For the text-containing cell, return its midpoint in (X, Y) coordinate format. 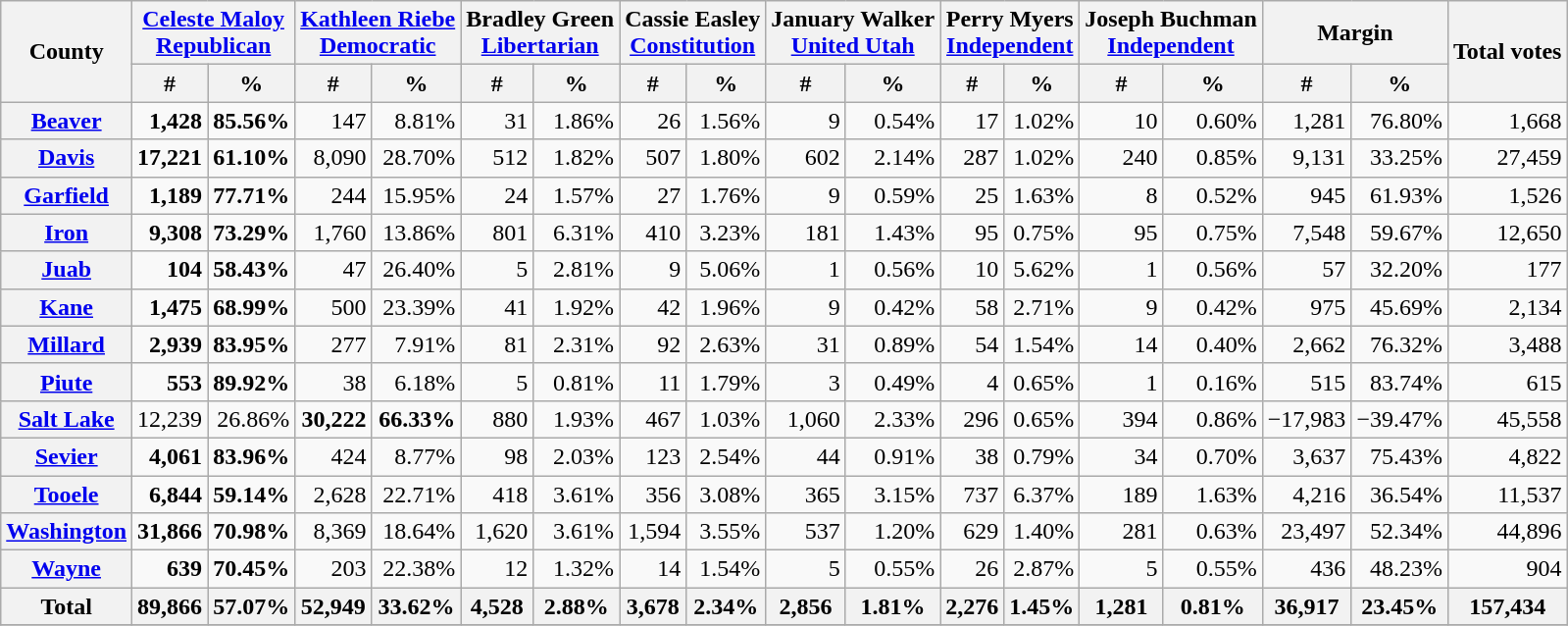
2.14% (892, 158)
Margin (1355, 33)
8 (1122, 195)
85.56% (251, 121)
1.76% (726, 195)
76.32% (1400, 344)
0.86% (1212, 419)
83.96% (251, 456)
507 (653, 158)
8,369 (333, 532)
244 (333, 195)
4,822 (1507, 456)
2.33% (892, 419)
0.52% (1212, 195)
1,760 (333, 233)
0.91% (892, 456)
89,866 (171, 606)
1.79% (726, 382)
0.70% (1212, 456)
22.38% (416, 569)
9,131 (1306, 158)
Juab (67, 270)
58 (973, 307)
1.81% (892, 606)
59.67% (1400, 233)
Joseph BuchmanIndependent (1171, 33)
22.71% (416, 494)
Cassie EasleyConstitution (692, 33)
0.16% (1212, 382)
28.70% (416, 158)
Total (67, 606)
3.08% (726, 494)
2.81% (577, 270)
1.03% (726, 419)
Kathleen RiebeDemocratic (379, 33)
57 (1306, 270)
45.69% (1400, 307)
181 (806, 233)
424 (333, 456)
27,459 (1507, 158)
Beaver (67, 121)
737 (973, 494)
1.86% (577, 121)
500 (333, 307)
26.86% (251, 419)
203 (333, 569)
1.57% (577, 195)
−39.47% (1400, 419)
8.77% (416, 456)
0.85% (1212, 158)
365 (806, 494)
1.40% (1041, 532)
Total votes (1507, 51)
2.54% (726, 456)
70.45% (251, 569)
467 (653, 419)
57.07% (251, 606)
2,939 (171, 344)
45,558 (1507, 419)
1.32% (577, 569)
92 (653, 344)
2.31% (577, 344)
Wayne (67, 569)
2,662 (1306, 344)
Davis (67, 158)
61.93% (1400, 195)
Perry MyersIndependent (1010, 33)
59.14% (251, 494)
537 (806, 532)
2,276 (973, 606)
515 (1306, 382)
Bradley GreenLibertarian (540, 33)
January WalkerUnited Utah (853, 33)
2,856 (806, 606)
553 (171, 382)
7.91% (416, 344)
12 (497, 569)
1,189 (171, 195)
County (67, 51)
33.62% (416, 606)
0.49% (892, 382)
6,844 (171, 494)
61.10% (251, 158)
945 (1306, 195)
3,637 (1306, 456)
1.20% (892, 532)
3,678 (653, 606)
880 (497, 419)
8.81% (416, 121)
68.99% (251, 307)
3,488 (1507, 344)
26.40% (416, 270)
Piute (67, 382)
52,949 (333, 606)
639 (171, 569)
52.34% (1400, 532)
Washington (67, 532)
31,866 (171, 532)
9,308 (171, 233)
1.56% (726, 121)
44 (806, 456)
48.23% (1400, 569)
32.20% (1400, 270)
1,428 (171, 121)
1.92% (577, 307)
83.95% (251, 344)
23.45% (1400, 606)
287 (973, 158)
33.25% (1400, 158)
0.63% (1212, 532)
4,061 (171, 456)
24 (497, 195)
47 (333, 270)
4,216 (1306, 494)
30,222 (333, 419)
1.93% (577, 419)
11 (653, 382)
−17,983 (1306, 419)
36,917 (1306, 606)
27 (653, 195)
602 (806, 158)
157,434 (1507, 606)
629 (973, 532)
356 (653, 494)
3.23% (726, 233)
123 (653, 456)
277 (333, 344)
44,896 (1507, 532)
6.18% (416, 382)
98 (497, 456)
36.54% (1400, 494)
104 (171, 270)
801 (497, 233)
Kane (67, 307)
34 (1122, 456)
77.71% (251, 195)
0.79% (1041, 456)
418 (497, 494)
42 (653, 307)
17 (973, 121)
904 (1507, 569)
2.87% (1041, 569)
66.33% (416, 419)
6.37% (1041, 494)
5.62% (1041, 270)
70.98% (251, 532)
4 (973, 382)
11,537 (1507, 494)
1.43% (892, 233)
1.96% (726, 307)
2.88% (577, 606)
2.71% (1041, 307)
83.74% (1400, 382)
12,239 (171, 419)
410 (653, 233)
Sevier (67, 456)
436 (1306, 569)
2.34% (726, 606)
189 (1122, 494)
54 (973, 344)
75.43% (1400, 456)
13.86% (416, 233)
1.80% (726, 158)
0.89% (892, 344)
12,650 (1507, 233)
17,221 (171, 158)
Celeste MaloyRepublican (214, 33)
1,060 (806, 419)
296 (973, 419)
23.39% (416, 307)
2.63% (726, 344)
76.80% (1400, 121)
Iron (67, 233)
1,526 (1507, 195)
1,620 (497, 532)
Salt Lake (67, 419)
394 (1122, 419)
3.55% (726, 532)
58.43% (251, 270)
975 (1306, 307)
2,628 (333, 494)
177 (1507, 270)
81 (497, 344)
1,475 (171, 307)
4,528 (497, 606)
18.64% (416, 532)
41 (497, 307)
2,134 (1507, 307)
Garfield (67, 195)
0.40% (1212, 344)
25 (973, 195)
2.03% (577, 456)
615 (1507, 382)
5.06% (726, 270)
3.15% (892, 494)
147 (333, 121)
Tooele (67, 494)
0.60% (1212, 121)
240 (1122, 158)
1,668 (1507, 121)
6.31% (577, 233)
1.82% (577, 158)
0.59% (892, 195)
0.54% (892, 121)
512 (497, 158)
23,497 (1306, 532)
15.95% (416, 195)
8,090 (333, 158)
89.92% (251, 382)
281 (1122, 532)
7,548 (1306, 233)
3 (806, 382)
1,594 (653, 532)
73.29% (251, 233)
Millard (67, 344)
1.45% (1041, 606)
